Scan for the cell matching the given text and deliver its [X, Y] coordinate at center. 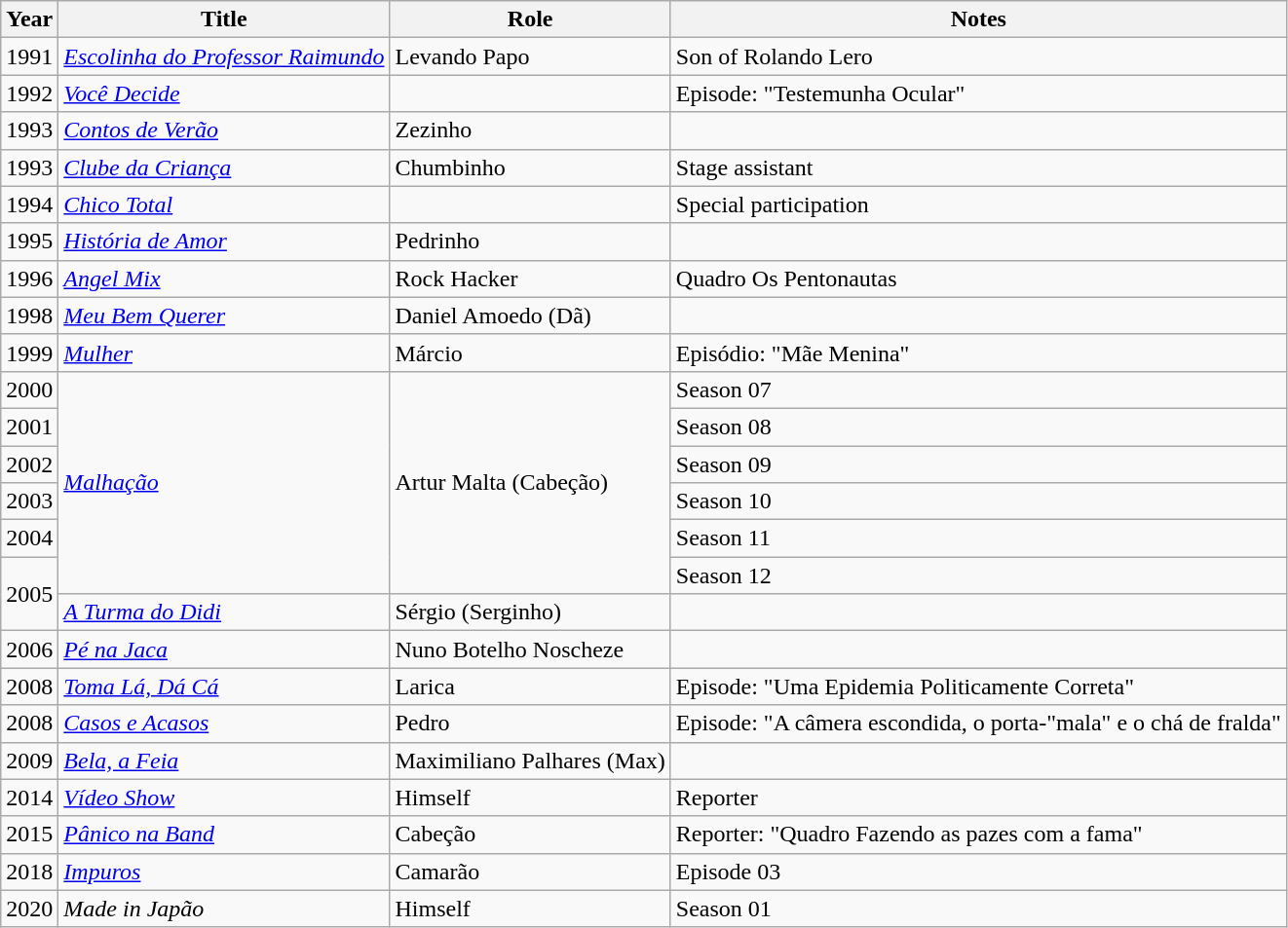
2000 [29, 390]
Meu Bem Querer [224, 316]
Zezinho [530, 130]
Episode 03 [978, 872]
A Turma do Didi [224, 612]
Márcio [530, 353]
2006 [29, 650]
Made in Japão [224, 909]
Season 09 [978, 464]
Pé na Jaca [224, 650]
Malhação [224, 482]
Casos e Acasos [224, 724]
Vídeo Show [224, 798]
Clube da Criança [224, 167]
2005 [29, 594]
1994 [29, 204]
Season 08 [978, 427]
Episode: "A câmera escondida, o porta-"mala" e o chá de fralda" [978, 724]
Impuros [224, 872]
Rock Hacker [530, 278]
Angel Mix [224, 278]
1996 [29, 278]
Chico Total [224, 204]
Year [29, 19]
Camarão [530, 872]
Reporter [978, 798]
Role [530, 19]
Season 11 [978, 538]
Mulher [224, 353]
Artur Malta (Cabeção) [530, 482]
Escolinha do Professor Raimundo [224, 56]
Nuno Botelho Noscheze [530, 650]
1995 [29, 241]
1992 [29, 93]
Quadro Os Pentonautas [978, 278]
2015 [29, 835]
Bela, a Feia [224, 761]
Episode: "Uma Epidemia Politicamente Correta" [978, 687]
1998 [29, 316]
Maximiliano Palhares (Max) [530, 761]
Daniel Amoedo (Dã) [530, 316]
Season 12 [978, 575]
Episódio: "Mãe Menina" [978, 353]
Season 07 [978, 390]
2018 [29, 872]
Special participation [978, 204]
Son of Rolando Lero [978, 56]
2009 [29, 761]
2020 [29, 909]
História de Amor [224, 241]
Contos de Verão [224, 130]
Notes [978, 19]
Toma Lá, Dá Cá [224, 687]
1991 [29, 56]
Stage assistant [978, 167]
Episode: "Testemunha Ocular" [978, 93]
2014 [29, 798]
Sérgio (Serginho) [530, 612]
Chumbinho [530, 167]
2002 [29, 464]
Season 10 [978, 501]
Você Decide [224, 93]
Pedro [530, 724]
Pedrinho [530, 241]
Title [224, 19]
Season 01 [978, 909]
2004 [29, 538]
Levando Papo [530, 56]
Cabeção [530, 835]
Pânico na Band [224, 835]
1999 [29, 353]
2003 [29, 501]
Larica [530, 687]
2001 [29, 427]
Reporter: "Quadro Fazendo as pazes com a fama" [978, 835]
